Provide the (x, y) coordinate of the cell's center where the given text is located.  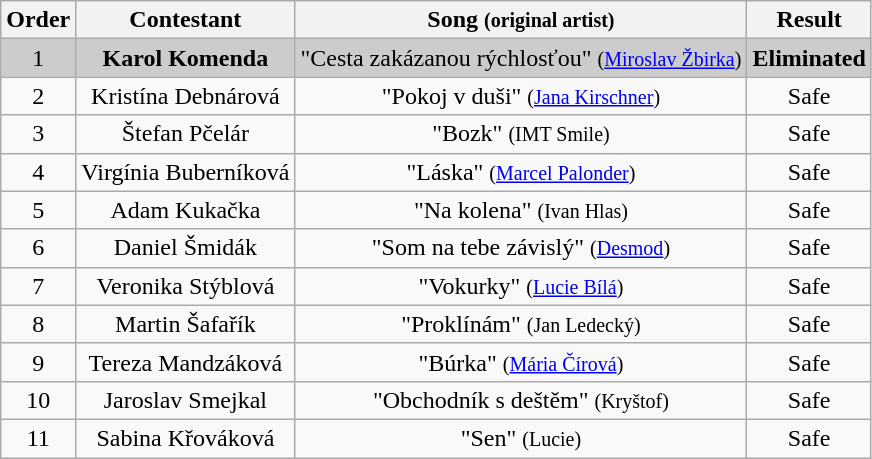
Order (38, 20)
"Sen" (Lucie) (521, 438)
"Pokoj v duši" (Jana Kirschner) (521, 96)
Sabina Křováková (186, 438)
Result (809, 20)
10 (38, 400)
5 (38, 210)
"Bozk" (IMT Smile) (521, 134)
Virgínia Buberníková (186, 172)
Eliminated (809, 58)
Karol Komenda (186, 58)
8 (38, 324)
3 (38, 134)
Daniel Šmidák (186, 248)
Song (original artist) (521, 20)
Veronika Stýblová (186, 286)
7 (38, 286)
"Na kolena" (Ivan Hlas) (521, 210)
"Vokurky" (Lucie Bílá) (521, 286)
1 (38, 58)
"Cesta zakázanou rýchlosťou" (Miroslav Žbirka) (521, 58)
Martin Šafařík (186, 324)
"Som na tebe závislý" (Desmod) (521, 248)
11 (38, 438)
6 (38, 248)
2 (38, 96)
Kristína Debnárová (186, 96)
Tereza Mandzáková (186, 362)
Jaroslav Smejkal (186, 400)
Contestant (186, 20)
Štefan Pčelár (186, 134)
Adam Kukačka (186, 210)
"Búrka" (Mária Čírová) (521, 362)
"Obchodník s deštěm" (Kryštof) (521, 400)
"Láska" (Marcel Palonder) (521, 172)
9 (38, 362)
4 (38, 172)
"Proklínám" (Jan Ledecký) (521, 324)
